From the cell containing the given text, extract its center point as [X, Y] coordinate. 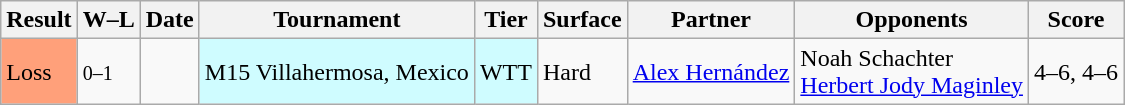
W–L [108, 20]
Opponents [912, 20]
Partner [711, 20]
Surface [582, 20]
Loss [39, 72]
Alex Hernández [711, 72]
Tournament [336, 20]
WTT [506, 72]
0–1 [108, 72]
Tier [506, 20]
Score [1076, 20]
M15 Villahermosa, Mexico [336, 72]
Noah Schachter Herbert Jody Maginley [912, 72]
4–6, 4–6 [1076, 72]
Date [170, 20]
Hard [582, 72]
Result [39, 20]
